Return the [X, Y] coordinate for the center point of the cell that contains the specified text.  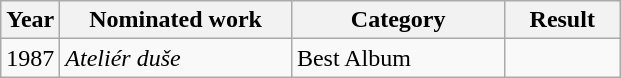
1987 [30, 58]
Result [562, 20]
Year [30, 20]
Best Album [398, 58]
Ateliér duše [176, 58]
Nominated work [176, 20]
Category [398, 20]
